Output the [x, y] coordinate of the center of the cell containing the given text.  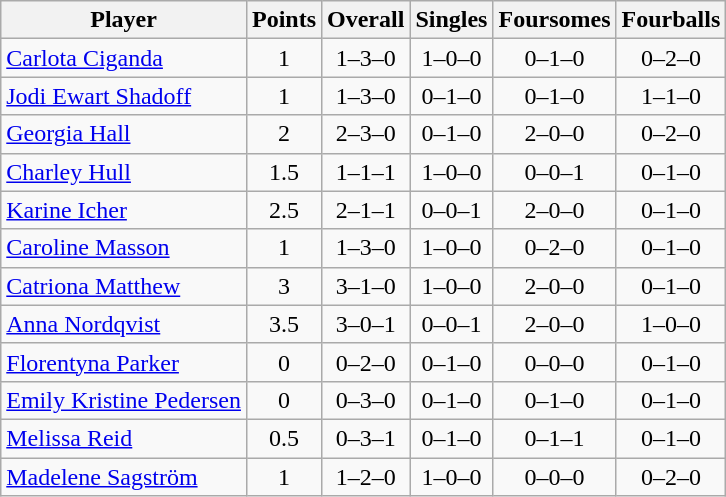
Florentyna Parker [124, 362]
Charley Hull [124, 172]
3–1–0 [366, 286]
Singles [452, 20]
Melissa Reid [124, 438]
0–1–1 [554, 438]
1–2–0 [366, 477]
Karine Icher [124, 210]
2.5 [284, 210]
Anna Nordqvist [124, 324]
2–3–0 [366, 134]
Madelene Sagström [124, 477]
Catriona Matthew [124, 286]
3 [284, 286]
1.5 [284, 172]
Jodi Ewart Shadoff [124, 96]
0–3–1 [366, 438]
3.5 [284, 324]
1–1–0 [671, 96]
1–1–1 [366, 172]
Player [124, 20]
Fourballs [671, 20]
Caroline Masson [124, 248]
Georgia Hall [124, 134]
Carlota Ciganda [124, 58]
Emily Kristine Pedersen [124, 400]
Points [284, 20]
0–3–0 [366, 400]
2 [284, 134]
0.5 [284, 438]
2–1–1 [366, 210]
Overall [366, 20]
3–0–1 [366, 324]
Foursomes [554, 20]
